Identify which cell holds the provided text, then report its (X, Y) central coordinate. 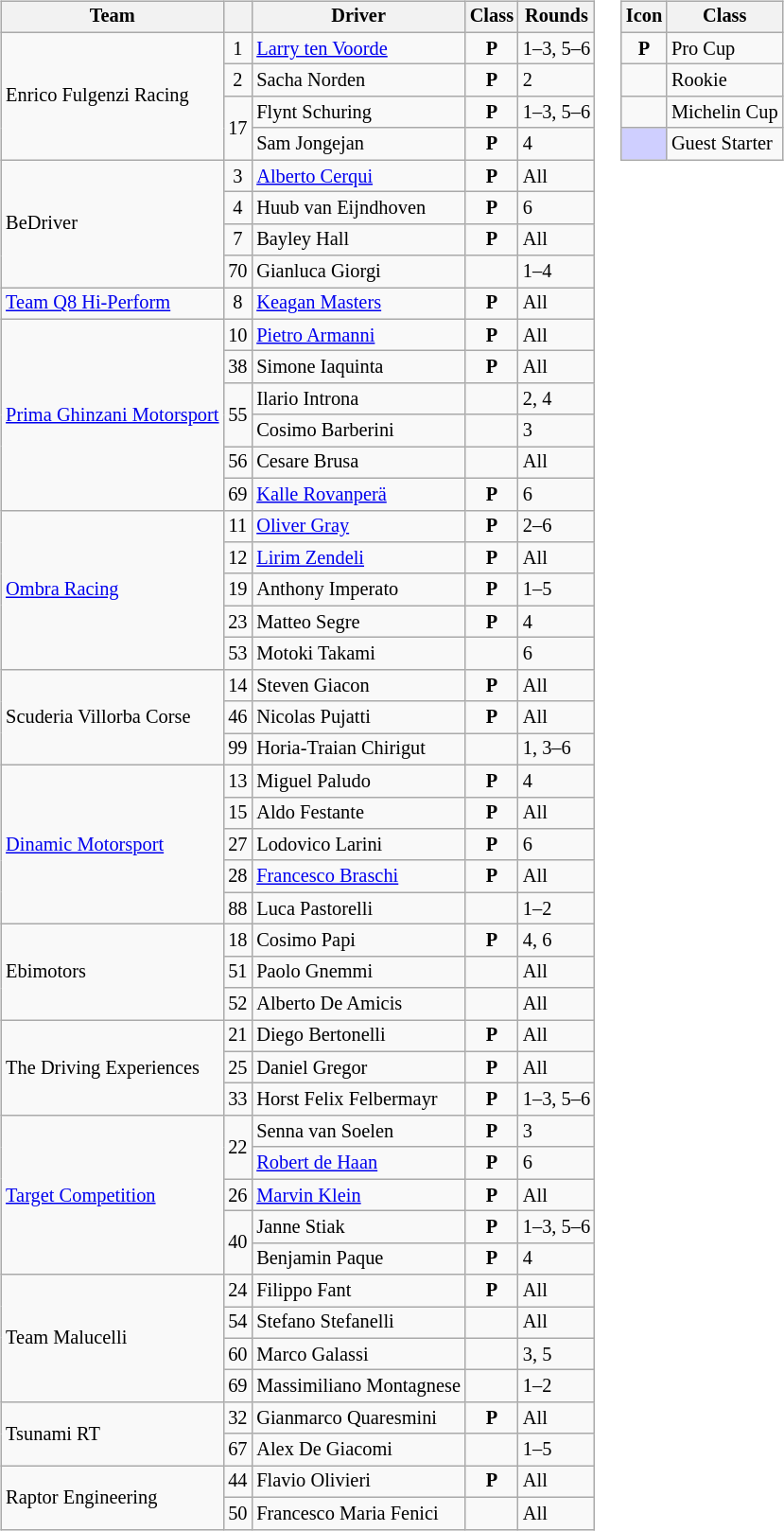
52 (237, 1004)
2, 4 (556, 399)
Flavio Olivieri (357, 1482)
40 (237, 1243)
88 (237, 908)
Luca Pastorelli (357, 908)
Rookie (724, 80)
46 (237, 717)
22 (237, 1147)
Pietro Armanni (357, 335)
1–4 (556, 272)
Cosimo Barberini (357, 431)
Michelin Cup (724, 113)
Robert de Haan (357, 1163)
Sacha Norden (357, 80)
1, 3–6 (556, 749)
23 (237, 622)
18 (237, 941)
19 (237, 590)
32 (237, 1418)
24 (237, 1291)
7 (237, 239)
99 (237, 749)
Oliver Gray (357, 526)
Target Competition (112, 1195)
Huub van Eijndhoven (357, 208)
The Driving Experiences (112, 1067)
54 (237, 1323)
53 (237, 654)
Guest Starter (724, 144)
56 (237, 463)
Rounds (556, 17)
Benjamin Paque (357, 1258)
60 (237, 1354)
38 (237, 367)
Motoki Takami (357, 654)
Massimiliano Montagnese (357, 1386)
Alex De Giacomi (357, 1450)
Horia-Traian Chirigut (357, 749)
Francesco Maria Fenici (357, 1513)
Matteo Segre (357, 622)
Raptor Engineering (112, 1497)
Aldo Festante (357, 813)
Lirim Zendeli (357, 558)
Icon (644, 17)
BeDriver (112, 223)
25 (237, 1067)
Nicolas Pujatti (357, 717)
Senna van Soelen (357, 1132)
Pro Cup (724, 48)
Tsunami RT (112, 1434)
Cesare Brusa (357, 463)
67 (237, 1450)
Filippo Fant (357, 1291)
Bayley Hall (357, 239)
11 (237, 526)
17 (237, 129)
Alberto De Amicis (357, 1004)
Diego Bertonelli (357, 1036)
55 (237, 414)
Gianluca Giorgi (357, 272)
Daniel Gregor (357, 1067)
Ilario Introna (357, 399)
12 (237, 558)
Lodovico Larini (357, 845)
Kalle Rovanperä (357, 494)
Team Q8 Hi-Perform (112, 304)
50 (237, 1513)
3, 5 (556, 1354)
Scuderia Villorba Corse (112, 717)
27 (237, 845)
26 (237, 1195)
15 (237, 813)
Flynt Schuring (357, 113)
28 (237, 876)
Alberto Cerqui (357, 176)
Sam Jongejan (357, 144)
Francesco Braschi (357, 876)
Driver (357, 17)
8 (237, 304)
4, 6 (556, 941)
Marco Galassi (357, 1354)
Simone Iaquinta (357, 367)
Horst Felix Felbermayr (357, 1100)
Anthony Imperato (357, 590)
Team Malucelli (112, 1338)
Ombra Racing (112, 590)
Gianmarco Quaresmini (357, 1418)
10 (237, 335)
Steven Giacon (357, 685)
51 (237, 972)
14 (237, 685)
Larry ten Voorde (357, 48)
Dinamic Motorsport (112, 844)
Marvin Klein (357, 1195)
70 (237, 272)
Janne Stiak (357, 1227)
1 (237, 48)
2–6 (556, 526)
21 (237, 1036)
Enrico Fulgenzi Racing (112, 97)
Prima Ghinzani Motorsport (112, 414)
Paolo Gnemmi (357, 972)
Miguel Paludo (357, 781)
Ebimotors (112, 973)
44 (237, 1482)
Team (112, 17)
Stefano Stefanelli (357, 1323)
Keagan Masters (357, 304)
13 (237, 781)
Cosimo Papi (357, 941)
33 (237, 1100)
